Provide the [x, y] coordinate of the cell's center where the given text is located.  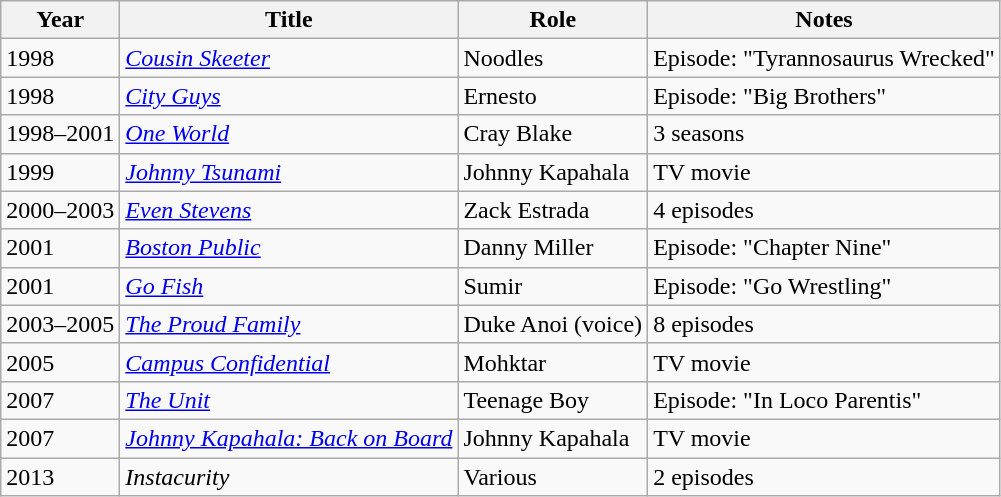
2005 [60, 362]
Episode: "Chapter Nine" [824, 248]
One World [289, 134]
Go Fish [289, 286]
Various [553, 477]
Episode: "Tyrannosaurus Wrecked" [824, 58]
Cousin Skeeter [289, 58]
Teenage Boy [553, 400]
Duke Anoi (voice) [553, 324]
Noodles [553, 58]
1998–2001 [60, 134]
The Unit [289, 400]
Johnny Kapahala: Back on Board [289, 438]
Boston Public [289, 248]
Episode: "Big Brothers" [824, 96]
Episode: "In Loco Parentis" [824, 400]
Mohktar [553, 362]
Danny Miller [553, 248]
Instacurity [289, 477]
Zack Estrada [553, 210]
2 episodes [824, 477]
Even Stevens [289, 210]
2000–2003 [60, 210]
Title [289, 20]
The Proud Family [289, 324]
1999 [60, 172]
Cray Blake [553, 134]
Campus Confidential [289, 362]
Sumir [553, 286]
Year [60, 20]
Role [553, 20]
2013 [60, 477]
City Guys [289, 96]
4 episodes [824, 210]
Notes [824, 20]
2003–2005 [60, 324]
Johnny Tsunami [289, 172]
Episode: "Go Wrestling" [824, 286]
Ernesto [553, 96]
3 seasons [824, 134]
8 episodes [824, 324]
